Identify which cell holds the provided text, then report its (x, y) central coordinate. 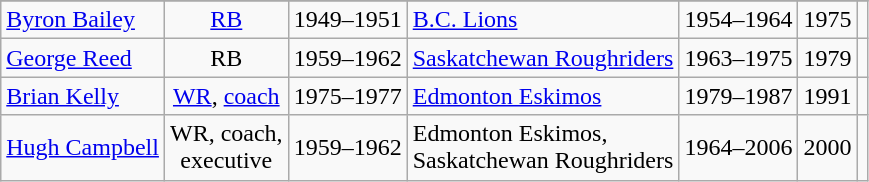
Hugh Campbell (83, 148)
Brian Kelly (83, 96)
Edmonton Eskimos (543, 96)
1954–1964 (738, 20)
B.C. Lions (543, 20)
1949–1951 (348, 20)
Saskatchewan Roughriders (543, 58)
WR, coach (226, 96)
1975–1977 (348, 96)
Byron Bailey (83, 20)
2000 (828, 148)
1979 (828, 58)
Edmonton Eskimos,Saskatchewan Roughriders (543, 148)
George Reed (83, 58)
1963–1975 (738, 58)
1979–1987 (738, 96)
1991 (828, 96)
WR, coach,executive (226, 148)
1964–2006 (738, 148)
1975 (828, 20)
